Scan for the cell matching the given text and deliver its (X, Y) coordinate at center. 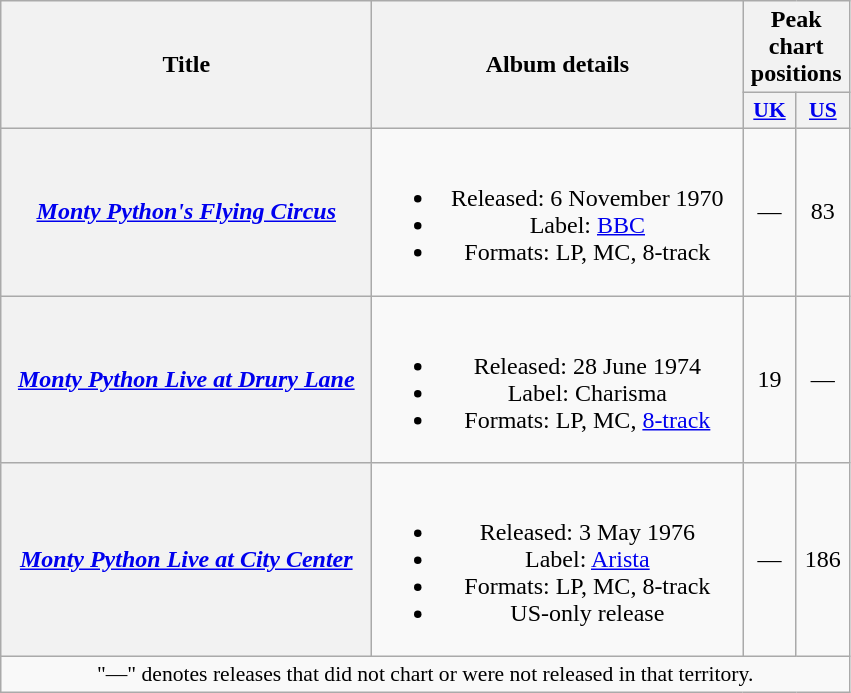
19 (770, 380)
US (822, 111)
Monty Python's Flying Circus (186, 212)
Peak chart positions (796, 47)
186 (822, 560)
UK (770, 111)
Released: 3 May 1976Label: AristaFormats: LP, MC, 8-trackUS-only release (558, 560)
83 (822, 212)
"—" denotes releases that did not chart or were not released in that territory. (426, 675)
Released: 6 November 1970Label: BBCFormats: LP, MC, 8-track (558, 212)
Album details (558, 65)
Monty Python Live at Drury Lane (186, 380)
Monty Python Live at City Center (186, 560)
Released: 28 June 1974Label: CharismaFormats: LP, MC, 8-track (558, 380)
Title (186, 65)
